Return the (x, y) coordinate for the center point of the cell that contains the specified text.  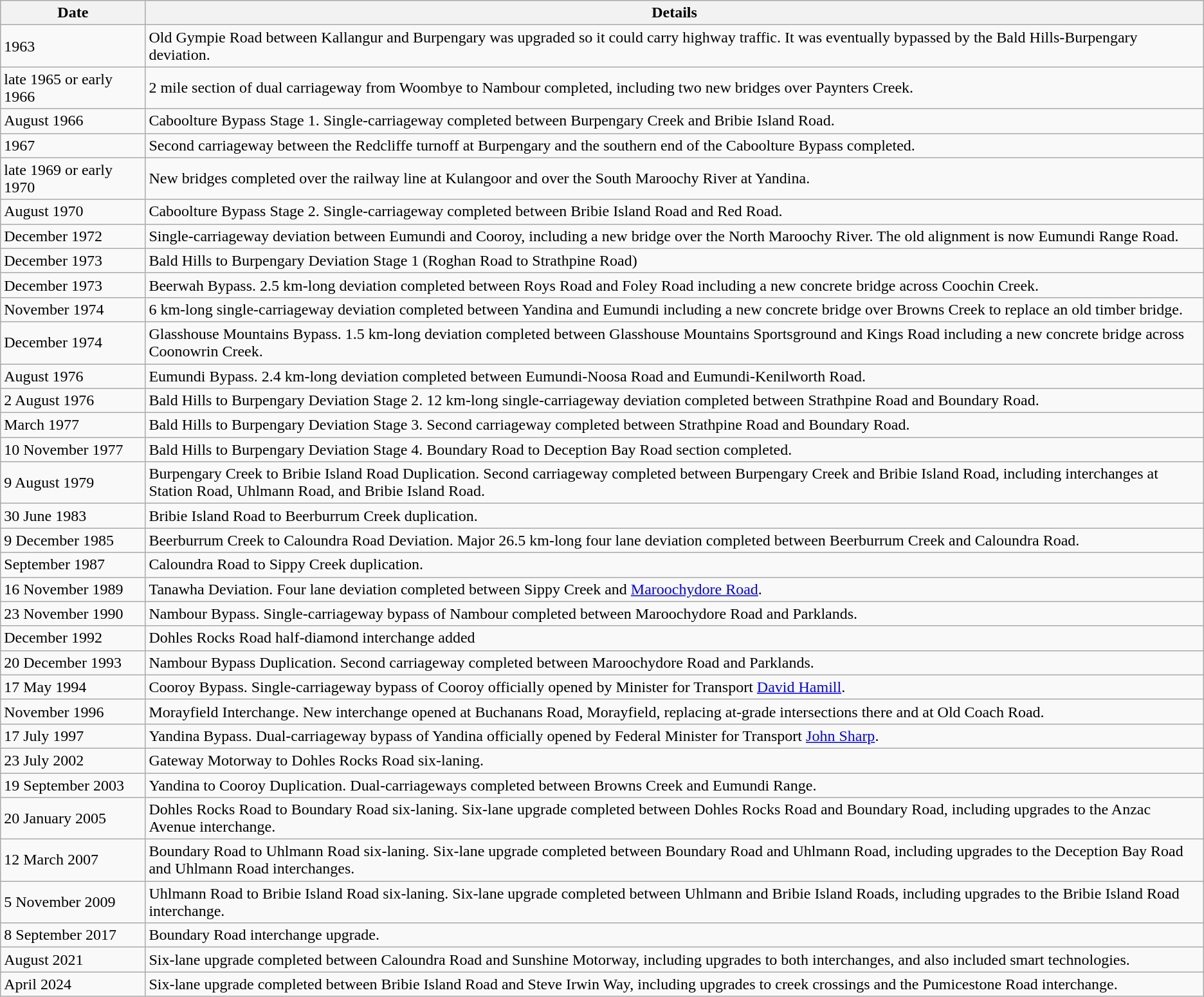
Boundary Road interchange upgrade. (674, 935)
19 September 2003 (73, 785)
Beerwah Bypass. 2.5 km-long deviation completed between Roys Road and Foley Road including a new concrete bridge across Coochin Creek. (674, 285)
1967 (73, 145)
December 1992 (73, 638)
20 December 1993 (73, 663)
November 1996 (73, 711)
Cooroy Bypass. Single-carriageway bypass of Cooroy officially opened by Minister for Transport David Hamill. (674, 687)
Bald Hills to Burpengary Deviation Stage 3. Second carriageway completed between Strathpine Road and Boundary Road. (674, 425)
New bridges completed over the railway line at Kulangoor and over the South Maroochy River at Yandina. (674, 179)
March 1977 (73, 425)
September 1987 (73, 565)
Yandina to Cooroy Duplication. Dual-carriageways completed between Browns Creek and Eumundi Range. (674, 785)
August 2021 (73, 960)
5 November 2009 (73, 902)
16 November 1989 (73, 589)
Caboolture Bypass Stage 1. Single-carriageway completed between Burpengary Creek and Bribie Island Road. (674, 121)
Eumundi Bypass. 2.4 km-long deviation completed between Eumundi-Noosa Road and Eumundi-Kenilworth Road. (674, 376)
8 September 2017 (73, 935)
17 May 1994 (73, 687)
December 1972 (73, 236)
August 1966 (73, 121)
Nambour Bypass. Single-carriageway bypass of Nambour completed between Maroochydore Road and Parklands. (674, 614)
9 December 1985 (73, 540)
2 August 1976 (73, 401)
Date (73, 13)
Bribie Island Road to Beerburrum Creek duplication. (674, 516)
12 March 2007 (73, 861)
late 1965 or early 1966 (73, 87)
17 July 1997 (73, 736)
20 January 2005 (73, 818)
Yandina Bypass. Dual-carriageway bypass of Yandina officially opened by Federal Minister for Transport John Sharp. (674, 736)
23 July 2002 (73, 760)
23 November 1990 (73, 614)
Beerburrum Creek to Caloundra Road Deviation. Major 26.5 km-long four lane deviation completed between Beerburrum Creek and Caloundra Road. (674, 540)
Caboolture Bypass Stage 2. Single-carriageway completed between Bribie Island Road and Red Road. (674, 212)
30 June 1983 (73, 516)
Tanawha Deviation. Four lane deviation completed between Sippy Creek and Maroochydore Road. (674, 589)
Gateway Motorway to Dohles Rocks Road six-laning. (674, 760)
1963 (73, 46)
April 2024 (73, 984)
Bald Hills to Burpengary Deviation Stage 2. 12 km-long single-carriageway deviation completed between Strathpine Road and Boundary Road. (674, 401)
Caloundra Road to Sippy Creek duplication. (674, 565)
late 1969 or early 1970 (73, 179)
November 1974 (73, 309)
Second carriageway between the Redcliffe turnoff at Burpengary and the southern end of the Caboolture Bypass completed. (674, 145)
Nambour Bypass Duplication. Second carriageway completed between Maroochydore Road and Parklands. (674, 663)
Morayfield Interchange. New interchange opened at Buchanans Road, Morayfield, replacing at-grade intersections there and at Old Coach Road. (674, 711)
Bald Hills to Burpengary Deviation Stage 4. Boundary Road to Deception Bay Road section completed. (674, 450)
August 1970 (73, 212)
9 August 1979 (73, 482)
10 November 1977 (73, 450)
August 1976 (73, 376)
December 1974 (73, 342)
Bald Hills to Burpengary Deviation Stage 1 (Roghan Road to Strathpine Road) (674, 261)
2 mile section of dual carriageway from Woombye to Nambour completed, including two new bridges over Paynters Creek. (674, 87)
Dohles Rocks Road half-diamond interchange added (674, 638)
Details (674, 13)
